Return (x, y) of the center of cell containing provided text 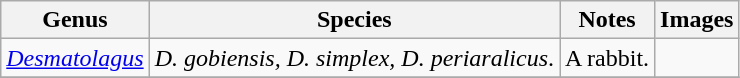
Desmatolagus (75, 58)
A rabbit. (608, 58)
Images (697, 20)
Genus (75, 20)
D. gobiensis, D. simplex, D. periaralicus. (354, 58)
Notes (608, 20)
Species (354, 20)
